Provide the (X, Y) coordinate of the cell's center where the given text is located.  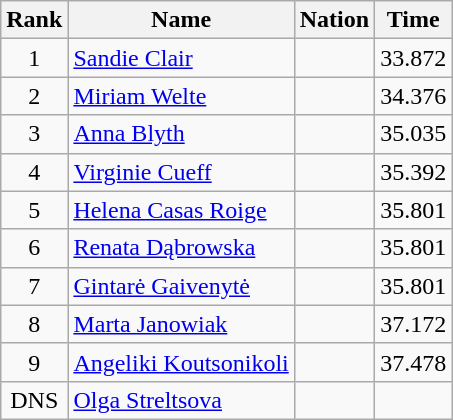
37.172 (414, 324)
Anna Blyth (181, 134)
1 (34, 58)
DNS (34, 400)
37.478 (414, 362)
34.376 (414, 96)
Angeliki Koutsonikoli (181, 362)
Miriam Welte (181, 96)
Virginie Cueff (181, 172)
Sandie Clair (181, 58)
Time (414, 20)
33.872 (414, 58)
Marta Janowiak (181, 324)
Rank (34, 20)
Renata Dąbrowska (181, 248)
Olga Streltsova (181, 400)
2 (34, 96)
35.392 (414, 172)
5 (34, 210)
Nation (334, 20)
3 (34, 134)
8 (34, 324)
Gintarė Gaivenytė (181, 286)
9 (34, 362)
Name (181, 20)
35.035 (414, 134)
7 (34, 286)
4 (34, 172)
6 (34, 248)
Helena Casas Roige (181, 210)
